For the text-containing cell, return its midpoint in [x, y] coordinate format. 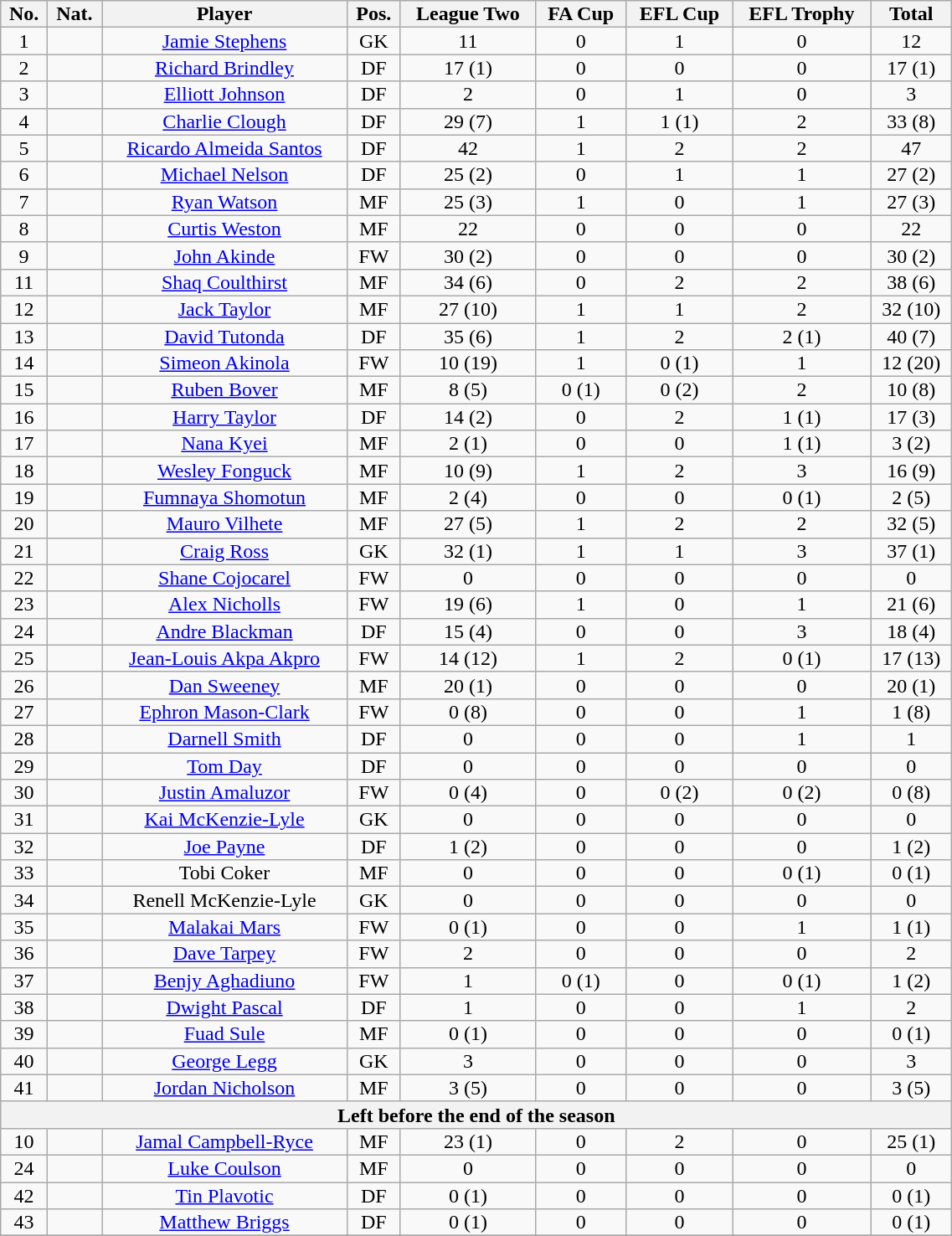
Jack Taylor [224, 309]
47 [911, 148]
Left before the end of the season [476, 1115]
2 (5) [911, 497]
Andre Blackman [224, 631]
21 (6) [911, 605]
14 (12) [468, 658]
1 (8) [911, 712]
Malakai Mars [224, 927]
15 (4) [468, 631]
Dwight Pascal [224, 1007]
31 [24, 820]
Simeon Akinola [224, 363]
18 [24, 471]
Total [911, 14]
43 [24, 1223]
Jordan Nicholson [224, 1088]
EFL Cup [680, 14]
14 (2) [468, 417]
32 (1) [468, 551]
13 [24, 337]
Ryan Watson [224, 202]
19 [24, 497]
EFL Trophy [801, 14]
Renell McKenzie-Lyle [224, 900]
10 [24, 1141]
27 [24, 712]
Harry Taylor [224, 417]
25 (2) [468, 175]
Pos. [373, 14]
Joe Payne [224, 847]
Ruben Bover [224, 390]
17 (13) [911, 658]
Elliott Johnson [224, 95]
FA Cup [581, 14]
8 (5) [468, 390]
19 (6) [468, 605]
38 [24, 1007]
George Legg [224, 1061]
16 (9) [911, 471]
9 [24, 255]
Darnell Smith [224, 739]
Kai McKenzie-Lyle [224, 820]
3 (2) [911, 444]
32 (10) [911, 309]
Nat. [74, 14]
16 [24, 417]
17 [24, 444]
14 [24, 363]
6 [24, 175]
17 (3) [911, 417]
18 (4) [911, 631]
David Tutonda [224, 337]
8 [24, 229]
Ricardo Almeida Santos [224, 148]
Ephron Mason-Clark [224, 712]
40 (7) [911, 337]
30 [24, 793]
Fumnaya Shomotun [224, 497]
John Akinde [224, 255]
Justin Amaluzor [224, 793]
Fuad Sule [224, 1034]
2 (4) [468, 497]
Tom Day [224, 765]
Tin Plavotic [224, 1196]
27 (10) [468, 309]
5 [24, 148]
Jamal Campbell-Ryce [224, 1141]
10 (9) [468, 471]
27 (5) [468, 524]
37 [24, 981]
35 (6) [468, 337]
29 (7) [468, 121]
20 [24, 524]
Curtis Weston [224, 229]
Jamie Stephens [224, 41]
Wesley Fonguck [224, 471]
40 [24, 1061]
Player [224, 14]
Michael Nelson [224, 175]
League Two [468, 14]
Mauro Vilhete [224, 524]
27 (3) [911, 202]
34 (6) [468, 282]
10 (8) [911, 390]
10 (19) [468, 363]
37 (1) [911, 551]
Matthew Briggs [224, 1223]
7 [24, 202]
Alex Nicholls [224, 605]
No. [24, 14]
Craig Ross [224, 551]
32 (5) [911, 524]
Richard Brindley [224, 68]
29 [24, 765]
15 [24, 390]
35 [24, 927]
23 (1) [468, 1141]
Tobi Coker [224, 873]
25 [24, 658]
Nana Kyei [224, 444]
Dave Tarpey [224, 954]
Shane Cojocarel [224, 578]
38 (6) [911, 282]
33 [24, 873]
25 (3) [468, 202]
Shaq Coulthirst [224, 282]
Jean-Louis Akpa Akpro [224, 658]
Charlie Clough [224, 121]
41 [24, 1088]
4 [24, 121]
28 [24, 739]
34 [24, 900]
12 (20) [911, 363]
36 [24, 954]
Luke Coulson [224, 1168]
33 (8) [911, 121]
39 [24, 1034]
32 [24, 847]
Dan Sweeney [224, 685]
26 [24, 685]
25 (1) [911, 1141]
23 [24, 605]
21 [24, 551]
Benjy Aghadiuno [224, 981]
27 (2) [911, 175]
0 (4) [468, 793]
